Output the [x, y] coordinate of the center of the cell containing the given text.  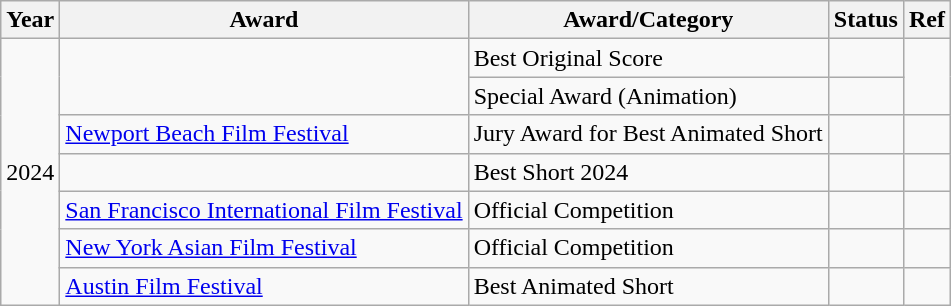
Best Short 2024 [648, 172]
Austin Film Festival [264, 286]
Special Award (Animation) [648, 96]
2024 [30, 172]
Best Animated Short [648, 286]
Status [866, 20]
Jury Award for Best Animated Short [648, 134]
Ref [926, 20]
Award [264, 20]
Newport Beach Film Festival [264, 134]
Year [30, 20]
Best Original Score [648, 58]
New York Asian Film Festival [264, 248]
San Francisco International Film Festival [264, 210]
Award/Category [648, 20]
